From the cell containing the given text, extract its center point as (x, y) coordinate. 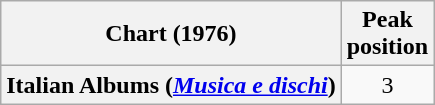
Peakposition (387, 34)
3 (387, 85)
Italian Albums (Musica e dischi) (171, 85)
Chart (1976) (171, 34)
